Return the (X, Y) coordinate for the center point of the cell that contains the specified text.  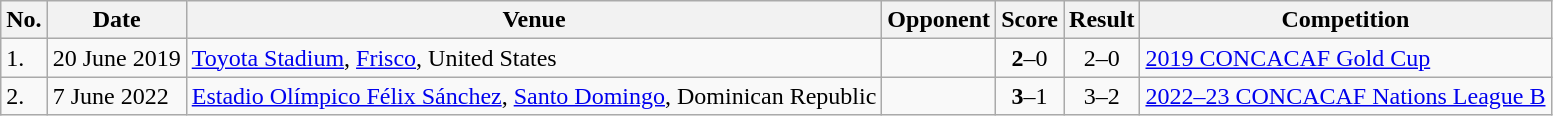
2019 CONCACAF Gold Cup (1346, 58)
Opponent (939, 20)
20 June 2019 (116, 58)
7 June 2022 (116, 96)
Estadio Olímpico Félix Sánchez, Santo Domingo, Dominican Republic (534, 96)
Result (1102, 20)
2022–23 CONCACAF Nations League B (1346, 96)
1. (24, 58)
2. (24, 96)
3–1 (1030, 96)
Competition (1346, 20)
Venue (534, 20)
Toyota Stadium, Frisco, United States (534, 58)
3–2 (1102, 96)
Score (1030, 20)
Date (116, 20)
No. (24, 20)
